Extract the (X, Y) coordinate from the center of the cell holding the provided text.  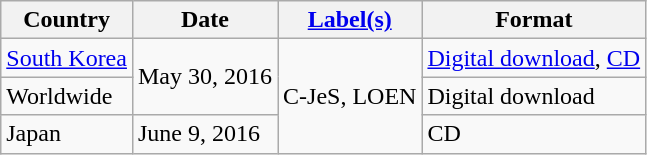
Format (534, 20)
June 9, 2016 (204, 134)
Country (67, 20)
Worldwide (67, 96)
Digital download (534, 96)
South Korea (67, 58)
C-JeS, LOEN (350, 96)
Digital download, CD (534, 58)
CD (534, 134)
Date (204, 20)
Label(s) (350, 20)
May 30, 2016 (204, 77)
Japan (67, 134)
